For the text-containing cell, return its midpoint in [X, Y] coordinate format. 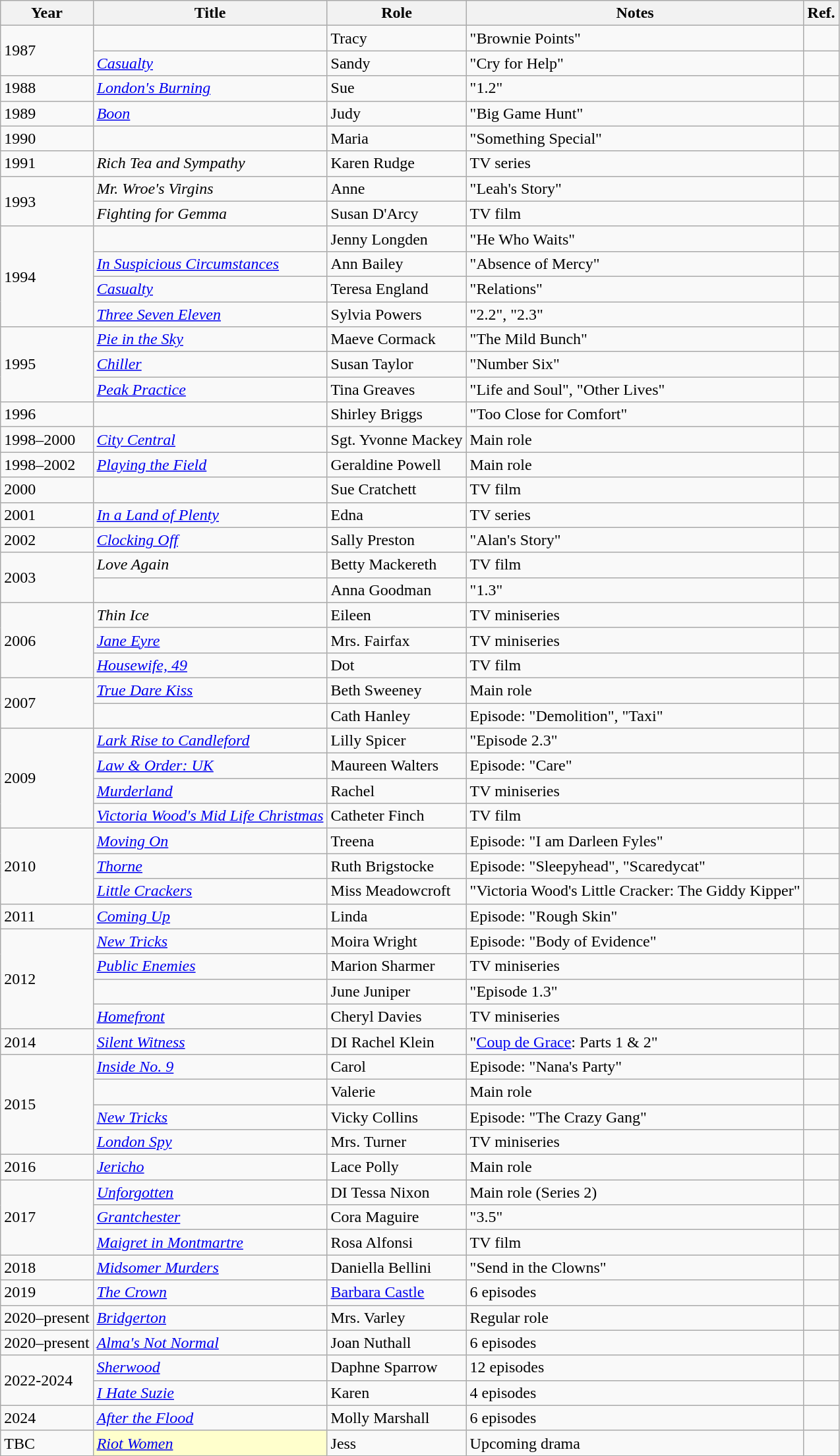
Episode: "Nana's Party" [635, 1066]
DI Rachel Klein [397, 1041]
London's Burning [210, 88]
"Episode 1.3" [635, 991]
Mrs. Fairfax [397, 640]
1995 [47, 364]
1990 [47, 138]
Murderland [210, 791]
After the Flood [210, 1418]
Vicky Collins [397, 1117]
Moira Wright [397, 941]
In a Land of Plenty [210, 515]
Little Crackers [210, 891]
2017 [47, 1217]
Molly Marshall [397, 1418]
"2.2", "2.3" [635, 314]
1989 [47, 113]
Midsomer Murders [210, 1267]
"Leah's Story" [635, 189]
Title [210, 13]
Episode: "Demolition", "Taxi" [635, 715]
Ref. [822, 13]
Mr. Wroe's Virgins [210, 189]
June Juniper [397, 991]
1991 [47, 163]
London Spy [210, 1142]
"Life and Soul", "Other Lives" [635, 390]
Carol [397, 1066]
"He Who Waits" [635, 239]
Ruth Brigstocke [397, 866]
2015 [47, 1104]
"Coup de Grace: Parts 1 & 2" [635, 1041]
Inside No. 9 [210, 1066]
Judy [397, 113]
Bridgerton [210, 1318]
Eileen [397, 615]
Daphne Sparrow [397, 1368]
Mrs. Varley [397, 1318]
2024 [47, 1418]
"Absence of Mercy" [635, 264]
1988 [47, 88]
Boon [210, 113]
"Victoria Wood's Little Cracker: The Giddy Kipper" [635, 891]
"Brownie Points" [635, 38]
Joan Nuthall [397, 1343]
Unforgotten [210, 1192]
Edna [397, 515]
Riot Women [210, 1443]
Episode: "The Crazy Gang" [635, 1117]
Sue Cratchett [397, 490]
2010 [47, 866]
Ann Bailey [397, 264]
Lark Rise to Candleford [210, 741]
Role [397, 13]
I Hate Suzie [210, 1393]
Maureen Walters [397, 766]
"1.2" [635, 88]
Episode: "Sleepyhead", "Scaredycat" [635, 866]
Betty Mackereth [397, 565]
Alma's Not Normal [210, 1343]
Three Seven Eleven [210, 314]
1987 [47, 51]
2000 [47, 490]
"The Mild Bunch" [635, 339]
Lace Polly [397, 1167]
2022-2024 [47, 1380]
Year [47, 13]
2019 [47, 1293]
Sue [397, 88]
Peak Practice [210, 390]
Episode: "Rough Skin" [635, 916]
Episode: "I am Darleen Fyles" [635, 841]
Geraldine Powell [397, 465]
2011 [47, 916]
Sherwood [210, 1368]
Grantchester [210, 1217]
2001 [47, 515]
Housewife, 49 [210, 665]
In Suspicious Circumstances [210, 264]
Catheter Finch [397, 816]
Treena [397, 841]
Beth Sweeney [397, 690]
Pie in the Sky [210, 339]
City Central [210, 440]
"Something Special" [635, 138]
Lilly Spicer [397, 741]
Jess [397, 1443]
2009 [47, 778]
Rachel [397, 791]
Notes [635, 13]
Sylvia Powers [397, 314]
Marion Sharmer [397, 966]
Maigret in Montmartre [210, 1242]
Public Enemies [210, 966]
Jane Eyre [210, 640]
Tracy [397, 38]
Regular role [635, 1318]
Coming Up [210, 916]
4 episodes [635, 1393]
Maeve Cormack [397, 339]
"Cry for Help" [635, 63]
Mrs. Turner [397, 1142]
12 episodes [635, 1368]
1998–2000 [47, 440]
Teresa England [397, 289]
Law & Order: UK [210, 766]
2002 [47, 540]
2012 [47, 979]
"1.3" [635, 590]
"Big Game Hunt" [635, 113]
Love Again [210, 565]
2016 [47, 1167]
2007 [47, 703]
"Alan's Story" [635, 540]
Sandy [397, 63]
Anne [397, 189]
Rich Tea and Sympathy [210, 163]
Sgt. Yvonne Mackey [397, 440]
Upcoming drama [635, 1443]
Main role (Series 2) [635, 1192]
Shirley Briggs [397, 415]
TBC [47, 1443]
"Episode 2.3" [635, 741]
Sally Preston [397, 540]
Silent Witness [210, 1041]
Daniella Bellini [397, 1267]
Moving On [210, 841]
Thin Ice [210, 615]
DI Tessa Nixon [397, 1192]
Homefront [210, 1016]
Chiller [210, 364]
Playing the Field [210, 465]
1996 [47, 415]
1994 [47, 276]
2006 [47, 640]
Barbara Castle [397, 1293]
2018 [47, 1267]
Jericho [210, 1167]
"Number Six" [635, 364]
Maria [397, 138]
Susan Taylor [397, 364]
Tina Greaves [397, 390]
True Dare Kiss [210, 690]
"Send in the Clowns" [635, 1267]
Dot [397, 665]
Rosa Alfonsi [397, 1242]
2003 [47, 577]
Karen Rudge [397, 163]
Episode: "Care" [635, 766]
Victoria Wood's Mid Life Christmas [210, 816]
Karen [397, 1393]
Miss Meadowcroft [397, 891]
Cath Hanley [397, 715]
Clocking Off [210, 540]
1998–2002 [47, 465]
Thorne [210, 866]
Valerie [397, 1092]
"3.5" [635, 1217]
1993 [47, 201]
Fighting for Gemma [210, 214]
Susan D'Arcy [397, 214]
The Crown [210, 1293]
Linda [397, 916]
"Too Close for Comfort" [635, 415]
"Relations" [635, 289]
Episode: "Body of Evidence" [635, 941]
Jenny Longden [397, 239]
Anna Goodman [397, 590]
2014 [47, 1041]
Cora Maguire [397, 1217]
Cheryl Davies [397, 1016]
